Find where the given text appears and provide that cell's center as [X, Y] coordinate. 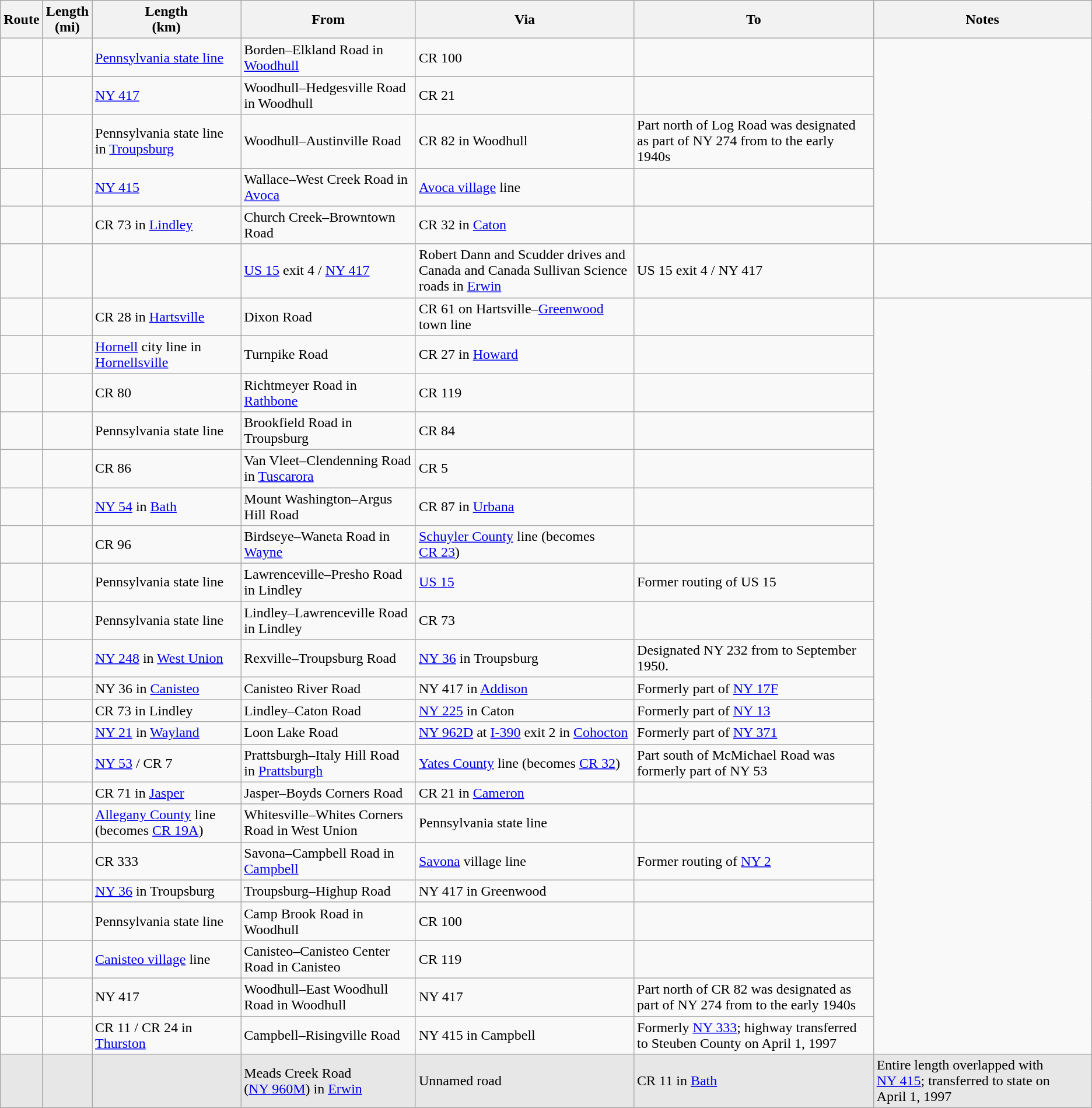
Former routing of US 15 [754, 582]
Route [22, 20]
Formerly part of NY 17F [754, 688]
CR 84 [524, 431]
Part north of CR 82 was designated as part of NY 274 from to the early 1940s [754, 997]
Church Creek–Browntown Road [328, 225]
CR 73 [524, 621]
CR 71 in Jasper [167, 793]
Campbell–Risingville Road [328, 1035]
Hornell city line in Hornellsville [167, 355]
Notes [982, 20]
Canisteo–Canisteo Center Road in Canisteo [328, 959]
Allegany County line (becomes CR 19A) [167, 823]
Schuyler County line (becomes CR 23) [524, 545]
NY 36 in Canisteo [167, 688]
Savona village line [524, 861]
Whitesville–Whites Corners Road in West Union [328, 823]
CR 28 in Hartsville [167, 316]
Turnpike Road [328, 355]
Canisteo village line [167, 959]
Part south of McMichael Road was formerly part of NY 53 [754, 763]
From [328, 20]
CR 21 in Cameron [524, 793]
CR 82 in Woodhull [524, 141]
Rexville–Troupsburg Road [328, 658]
NY 248 in West Union [167, 658]
CR 333 [167, 861]
CR 11 in Bath [754, 1081]
CR 86 [167, 468]
NY 21 in Wayland [167, 733]
NY 417 in Addison [524, 688]
Designated NY 232 from to September 1950. [754, 658]
NY 415 [167, 187]
Length(mi) [67, 20]
Lindley–Lawrenceville Road in Lindley [328, 621]
Prattsburgh–Italy Hill Road in Prattsburgh [328, 763]
Woodhull–Austinville Road [328, 141]
Lawrenceville–Presho Road in Lindley [328, 582]
Woodhull–East Woodhull Road in Woodhull [328, 997]
To [754, 20]
CR 5 [524, 468]
CR 27 in Howard [524, 355]
Camp Brook Road in Woodhull [328, 921]
NY 417 in Greenwood [524, 891]
Former routing of NY 2 [754, 861]
NY 225 in Caton [524, 711]
Entire length overlapped with NY 415; transferred to state on April 1, 1997 [982, 1081]
Lindley–Caton Road [328, 711]
Meads Creek Road (NY 960M) in Erwin [328, 1081]
CR 32 in Caton [524, 225]
Van Vleet–Clendenning Road in Tuscarora [328, 468]
NY 54 in Bath [167, 506]
Birdseye–Waneta Road in Wayne [328, 545]
NY 962D at I-390 exit 2 in Cohocton [524, 733]
Mount Washington–Argus Hill Road [328, 506]
Dixon Road [328, 316]
Richtmeyer Road in Rathbone [328, 392]
Yates County line (becomes CR 32) [524, 763]
Borden–Elkland Road in Woodhull [328, 57]
CR 11 / CR 24 in Thurston [167, 1035]
CR 96 [167, 545]
NY 53 / CR 7 [167, 763]
Troupsburg–Highup Road [328, 891]
Wallace–West Creek Road in Avoca [328, 187]
Formerly part of NY 371 [754, 733]
CR 80 [167, 392]
Savona–Campbell Road in Campbell [328, 861]
Via [524, 20]
Unnamed road [524, 1081]
Formerly NY 333; highway transferred to Steuben County on April 1, 1997 [754, 1035]
CR 21 [524, 96]
Loon Lake Road [328, 733]
Canisteo River Road [328, 688]
Brookfield Road in Troupsburg [328, 431]
Avoca village line [524, 187]
Woodhull–Hedgesville Road in Woodhull [328, 96]
Part north of Log Road was designated as part of NY 274 from to the early 1940s [754, 141]
CR 61 on Hartsville–Greenwood town line [524, 316]
US 15 [524, 582]
Length(km) [167, 20]
Robert Dann and Scudder drives and Canada and Canada Sullivan Science roads in Erwin [524, 271]
Formerly part of NY 13 [754, 711]
NY 415 in Campbell [524, 1035]
Jasper–Boyds Corners Road [328, 793]
Pennsylvania state line in Troupsburg [167, 141]
CR 87 in Urbana [524, 506]
